Find where the given text appears and provide that cell's center as (x, y) coordinate. 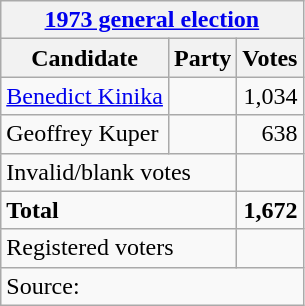
Benedict Kinika (85, 96)
1,034 (270, 96)
1973 general election (152, 20)
Votes (270, 58)
638 (270, 134)
Invalid/blank votes (119, 172)
1,672 (270, 210)
Party (202, 58)
Source: (152, 286)
Total (119, 210)
Registered voters (119, 248)
Geoffrey Kuper (85, 134)
Candidate (85, 58)
